Scan for the cell matching the given text and deliver its (x, y) coordinate at center. 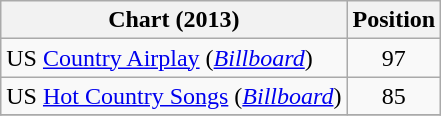
97 (394, 58)
Chart (2013) (174, 20)
US Hot Country Songs (Billboard) (174, 96)
85 (394, 96)
US Country Airplay (Billboard) (174, 58)
Position (394, 20)
